Search for the cell housing the specified text and yield its [X, Y] center coordinate. 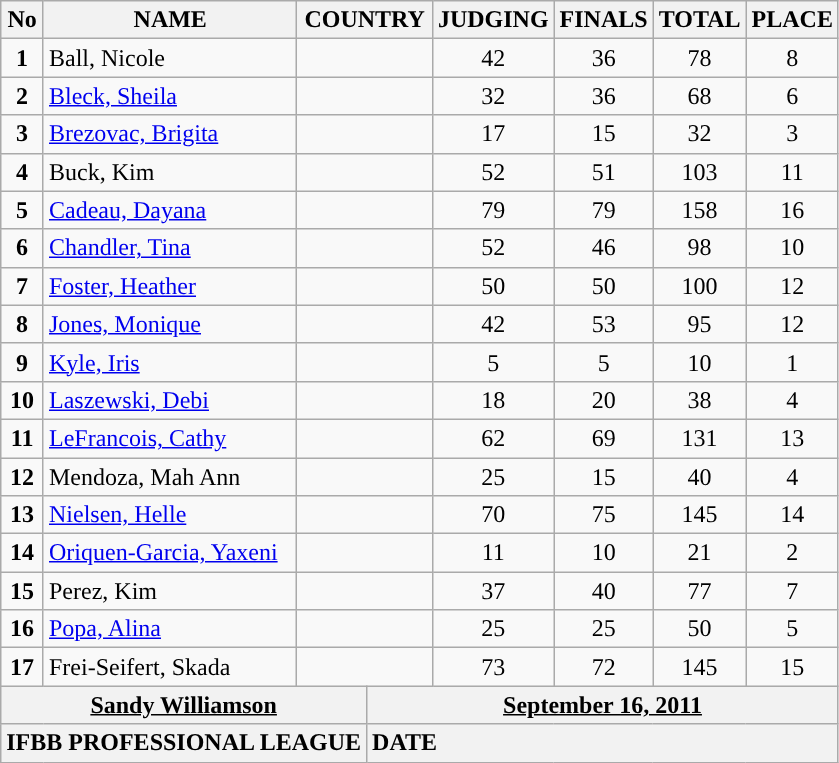
158 [700, 210]
103 [700, 172]
NAME [170, 20]
Oriquen-Garcia, Yaxeni [170, 553]
51 [604, 172]
JUDGING [493, 20]
20 [604, 400]
Kyle, Iris [170, 362]
75 [604, 515]
Chandler, Tina [170, 248]
37 [493, 591]
62 [493, 438]
68 [700, 96]
Sandy Williamson [184, 705]
Popa, Alina [170, 629]
53 [604, 324]
Frei-Seifert, Skada [170, 667]
No [22, 20]
9 [22, 362]
September 16, 2011 [603, 705]
Bleck, Sheila [170, 96]
Mendoza, Mah Ann [170, 477]
FINALS [604, 20]
78 [700, 58]
70 [493, 515]
98 [700, 248]
COUNTRY [364, 20]
72 [604, 667]
TOTAL [700, 20]
Nielsen, Helle [170, 515]
Jones, Monique [170, 324]
100 [700, 286]
38 [700, 400]
73 [493, 667]
DATE [603, 743]
18 [493, 400]
PLACE [792, 20]
Cadeau, Dayana [170, 210]
69 [604, 438]
Laszewski, Debi [170, 400]
LeFrancois, Cathy [170, 438]
46 [604, 248]
77 [700, 591]
21 [700, 553]
IFBB PROFESSIONAL LEAGUE [184, 743]
Foster, Heather [170, 286]
Ball, Nicole [170, 58]
95 [700, 324]
131 [700, 438]
Perez, Kim [170, 591]
Buck, Kim [170, 172]
Brezovac, Brigita [170, 134]
